Return [X, Y] of the center of cell containing provided text 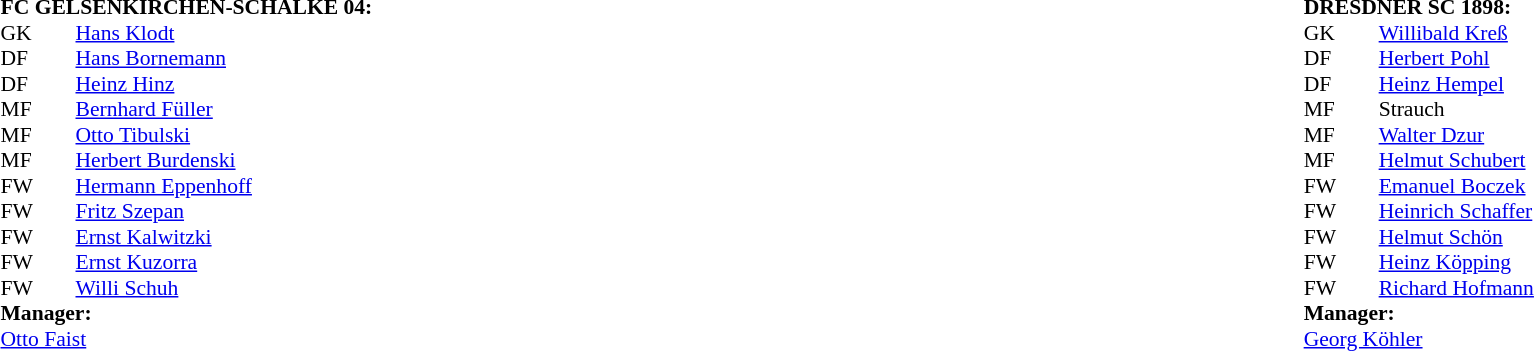
Hermann Eppenhoff [224, 186]
Hans Klodt [224, 33]
Bernhard Füller [224, 109]
Herbert Burdenski [224, 161]
Ernst Kalwitzki [224, 237]
Heinz Köpping [1456, 263]
Heinz Hinz [224, 84]
Helmut Schubert [1456, 161]
Willibald Kreß [1456, 33]
Herbert Pohl [1456, 59]
Heinrich Schaffer [1456, 211]
Richard Hofmann [1456, 288]
Fritz Szepan [224, 211]
Hans Bornemann [224, 59]
Willi Schuh [224, 288]
Ernst Kuzorra [224, 263]
Strauch [1456, 109]
Otto Tibulski [224, 135]
Emanuel Boczek [1456, 186]
Heinz Hempel [1456, 84]
Walter Dzur [1456, 135]
Helmut Schön [1456, 237]
